Find where the given text appears and provide that cell's center as (x, y) coordinate. 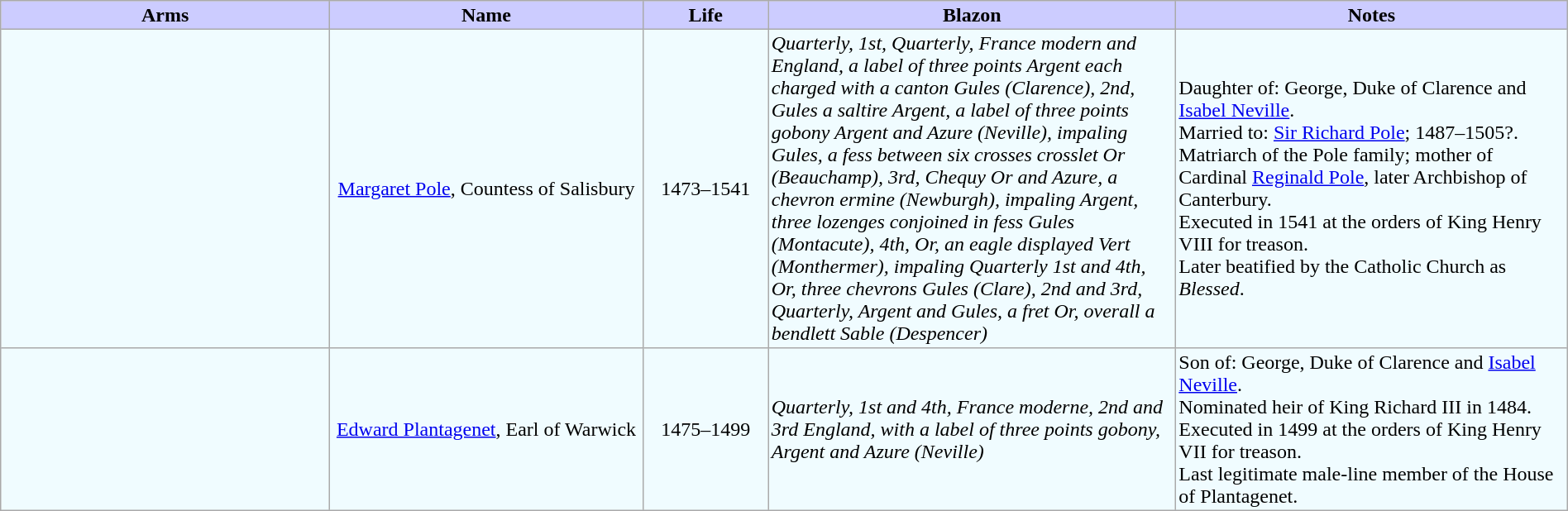
Quarterly, 1st and 4th, France moderne, 2nd and 3rd England, with a label of three points gobony, Argent and Azure (Neville) (973, 429)
Margaret Pole, Countess of Salisbury (486, 189)
Life (705, 15)
Notes (1372, 15)
1473–1541 (705, 189)
Edward Plantagenet, Earl of Warwick (486, 429)
1475–1499 (705, 429)
Arms (165, 15)
Name (486, 15)
Blazon (973, 15)
